Capture the cell that displays the provided text and extract its (x, y) central coordinate. 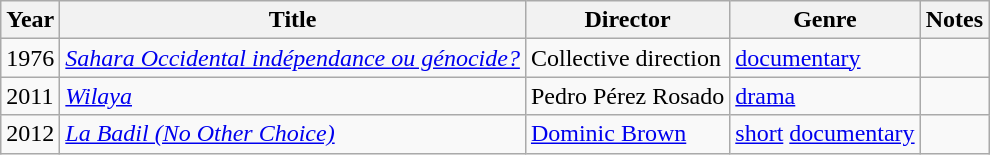
Director (627, 20)
Wilaya (293, 96)
Notes (954, 20)
Collective direction (627, 58)
Pedro Pérez Rosado (627, 96)
Year (30, 20)
2011 (30, 96)
Title (293, 20)
Genre (825, 20)
1976 (30, 58)
Sahara Occidental indépendance ou génocide? (293, 58)
drama (825, 96)
short documentary (825, 134)
documentary (825, 58)
2012 (30, 134)
Dominic Brown (627, 134)
La Badil (No Other Choice) (293, 134)
